Scan for the cell matching the given text and deliver its (X, Y) coordinate at center. 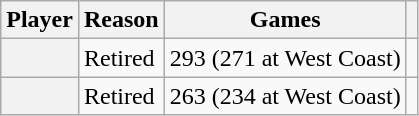
Games (285, 20)
Player (40, 20)
293 (271 at West Coast) (285, 58)
263 (234 at West Coast) (285, 96)
Reason (121, 20)
